Extract the (x, y) coordinate from the center of the cell holding the provided text.  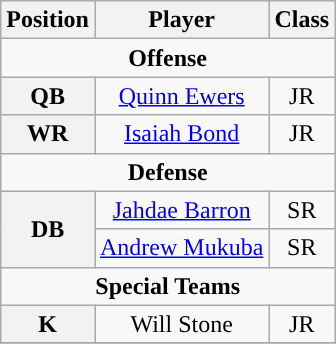
Will Stone (181, 324)
Player (181, 20)
WR (48, 134)
Position (48, 20)
Special Teams (168, 286)
Andrew Mukuba (181, 248)
QB (48, 96)
K (48, 324)
Offense (168, 58)
Jahdae Barron (181, 210)
Class (302, 20)
DB (48, 229)
Defense (168, 172)
Quinn Ewers (181, 96)
Isaiah Bond (181, 134)
